Find where the given text appears and provide that cell's center as (x, y) coordinate. 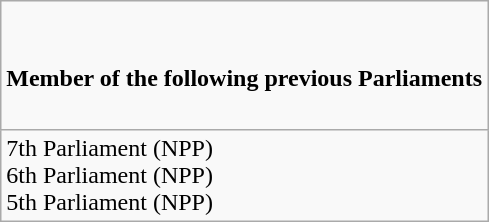
Member of the following previous Parliaments (244, 66)
7th Parliament (NPP)6th Parliament (NPP)5th Parliament (NPP) (244, 176)
